Pinpoint the cell where the given text exists, returning its (x, y) midpoint coordinate. 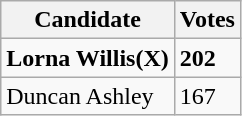
Candidate (88, 20)
Lorna Willis(X) (88, 58)
167 (207, 96)
Duncan Ashley (88, 96)
Votes (207, 20)
202 (207, 58)
